Capture the cell that displays the provided text and extract its [X, Y] central coordinate. 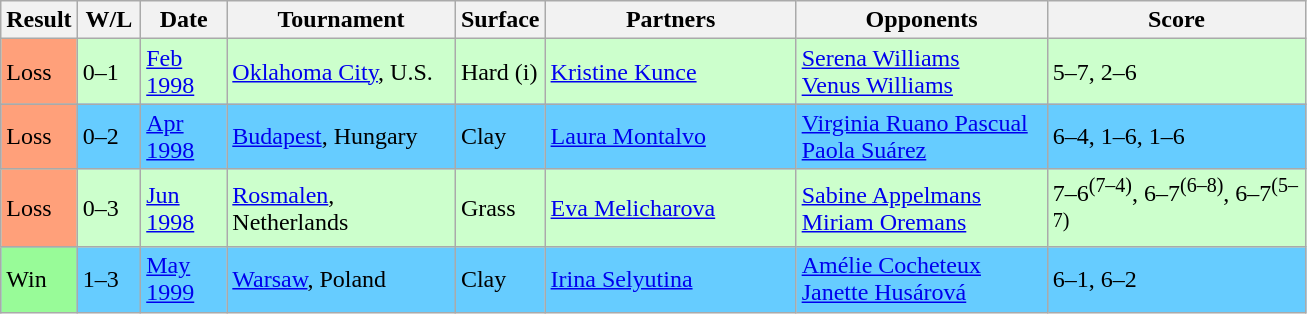
Result [39, 20]
Feb 1998 [184, 72]
Win [39, 280]
Budapest, Hungary [342, 136]
Laura Montalvo [670, 136]
6–1, 6–2 [1176, 280]
Opponents [922, 20]
1–3 [109, 280]
Serena Williams Venus Williams [922, 72]
Virginia Ruano Pascual Paola Suárez [922, 136]
Partners [670, 20]
0–3 [109, 208]
Amélie Cocheteux Janette Husárová [922, 280]
Sabine Appelmans Miriam Oremans [922, 208]
Jun 1998 [184, 208]
7–6(7–4), 6–7(6–8), 6–7(5–7) [1176, 208]
Score [1176, 20]
Oklahoma City, U.S. [342, 72]
W/L [109, 20]
6–4, 1–6, 1–6 [1176, 136]
Warsaw, Poland [342, 280]
Hard (i) [500, 72]
0–1 [109, 72]
Irina Selyutina [670, 280]
Tournament [342, 20]
Eva Melicharova [670, 208]
5–7, 2–6 [1176, 72]
May 1999 [184, 280]
Apr 1998 [184, 136]
Surface [500, 20]
0–2 [109, 136]
Rosmalen, Netherlands [342, 208]
Kristine Kunce [670, 72]
Grass [500, 208]
Date [184, 20]
